Return (x, y) of the center of cell containing provided text 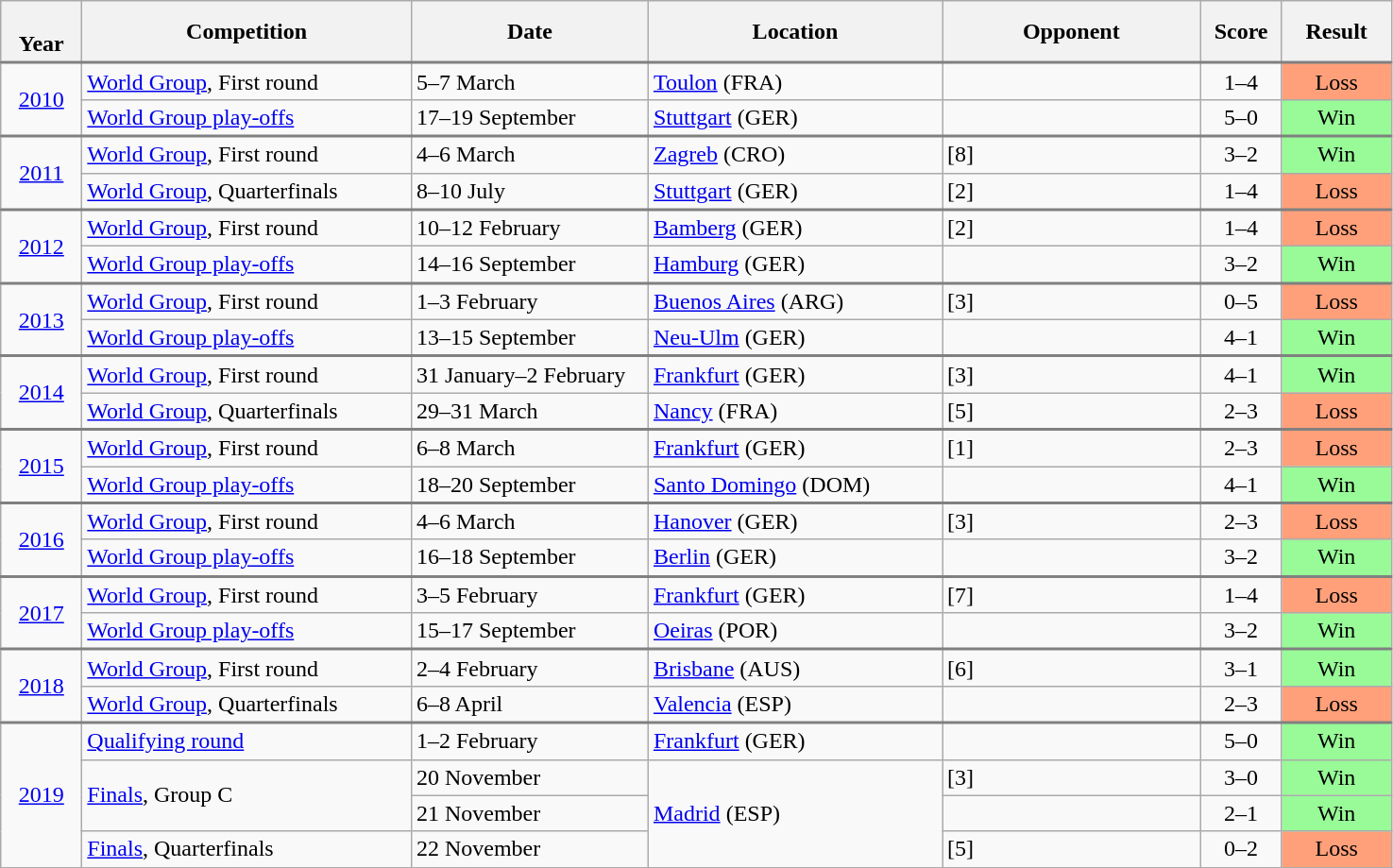
0–5 (1241, 300)
14–16 September (529, 264)
5–7 March (529, 81)
20 November (529, 777)
1–3 February (529, 300)
[1] (1072, 448)
3–1 (1241, 669)
8–10 July (529, 191)
Score (1241, 32)
0–2 (1241, 849)
2014 (42, 393)
Zagreb (CRO) (795, 155)
2011 (42, 173)
2017 (42, 613)
17–19 September (529, 117)
Valencia (ESP) (795, 705)
Location (795, 32)
2016 (42, 539)
Hamburg (GER) (795, 264)
Bamberg (GER) (795, 229)
Result (1336, 32)
15–17 September (529, 631)
2–4 February (529, 669)
2–1 (1241, 813)
[8] (1072, 155)
Oeiras (POR) (795, 631)
2010 (42, 100)
1–2 February (529, 740)
Brisbane (AUS) (795, 669)
[7] (1072, 595)
16–18 September (529, 557)
21 November (529, 813)
6–8 March (529, 448)
2015 (42, 467)
[6] (1072, 669)
13–15 September (529, 338)
2018 (42, 687)
Date (529, 32)
Santo Domingo (DOM) (795, 485)
Qualifying round (247, 740)
Neu-Ulm (GER) (795, 338)
Hanover (GER) (795, 521)
3–0 (1241, 777)
Year (42, 32)
31 January–2 February (529, 374)
Toulon (FRA) (795, 81)
Madrid (ESP) (795, 813)
3–5 February (529, 595)
2019 (42, 795)
18–20 September (529, 485)
Nancy (FRA) (795, 412)
Berlin (GER) (795, 557)
Competition (247, 32)
6–8 April (529, 705)
29–31 March (529, 412)
Buenos Aires (ARG) (795, 300)
Finals, Quarterfinals (247, 849)
22 November (529, 849)
2012 (42, 247)
Finals, Group C (247, 795)
10–12 February (529, 229)
2013 (42, 319)
Opponent (1072, 32)
